Locate the cell with the specified text and output its (x, y) center coordinate. 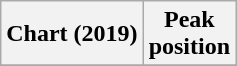
Peakposition (189, 34)
Chart (2019) (72, 34)
